Determine the [X, Y] coordinate at the center of the cell enclosing the given text.  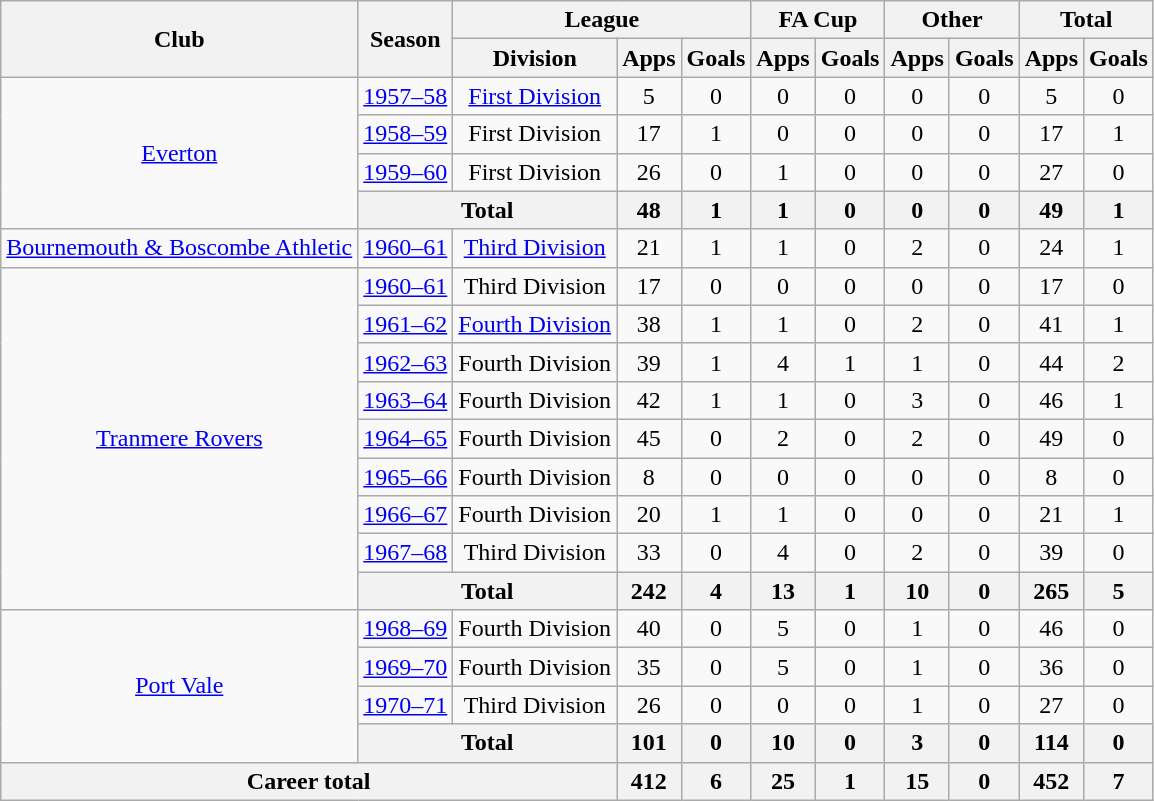
38 [649, 324]
Other [952, 20]
242 [649, 591]
265 [1051, 591]
7 [1119, 781]
1969–70 [406, 667]
1962–63 [406, 362]
45 [649, 438]
1957–58 [406, 96]
1970–71 [406, 705]
1959–60 [406, 172]
6 [716, 781]
114 [1051, 743]
15 [917, 781]
42 [649, 400]
Tranmere Rovers [180, 438]
Division [535, 58]
13 [783, 591]
1965–66 [406, 477]
FA Cup [818, 20]
20 [649, 515]
1968–69 [406, 629]
36 [1051, 667]
1966–67 [406, 515]
41 [1051, 324]
25 [783, 781]
Season [406, 39]
48 [649, 210]
1967–68 [406, 553]
League [602, 20]
1961–62 [406, 324]
44 [1051, 362]
452 [1051, 781]
33 [649, 553]
Career total [309, 781]
1964–65 [406, 438]
101 [649, 743]
Port Vale [180, 686]
24 [1051, 248]
40 [649, 629]
Club [180, 39]
412 [649, 781]
1958–59 [406, 134]
1963–64 [406, 400]
Bournemouth & Boscombe Athletic [180, 248]
Everton [180, 153]
35 [649, 667]
